Provide the [X, Y] coordinate of the cell's center where the given text is located.  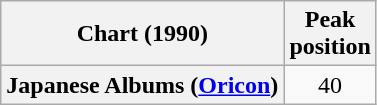
Japanese Albums (Oricon) [142, 85]
40 [330, 85]
Chart (1990) [142, 34]
Peakposition [330, 34]
